Extract the [X, Y] coordinate from the center of the cell holding the provided text.  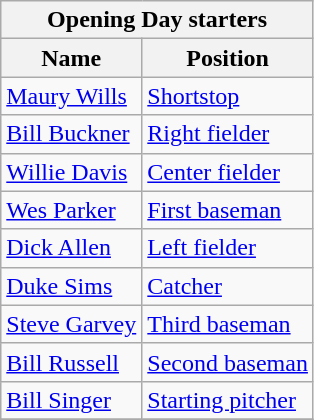
Maury Wills [72, 96]
Opening Day starters [158, 20]
Dick Allen [72, 248]
Position [228, 58]
Second baseman [228, 362]
Bill Russell [72, 362]
First baseman [228, 210]
Left fielder [228, 248]
Bill Buckner [72, 134]
Wes Parker [72, 210]
Name [72, 58]
Catcher [228, 286]
Willie Davis [72, 172]
Shortstop [228, 96]
Starting pitcher [228, 400]
Center fielder [228, 172]
Bill Singer [72, 400]
Steve Garvey [72, 324]
Right fielder [228, 134]
Third baseman [228, 324]
Duke Sims [72, 286]
